Find where the given text appears and provide that cell's center as [X, Y] coordinate. 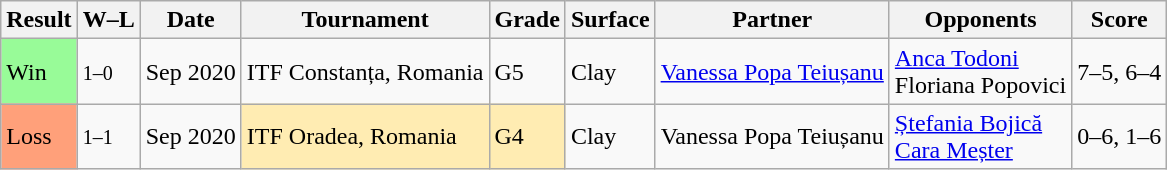
Tournament [365, 20]
Grade [527, 20]
Surface [610, 20]
Date [190, 20]
W–L [108, 20]
Score [1120, 20]
0–6, 1–6 [1120, 136]
G4 [527, 136]
1–0 [108, 72]
Result [39, 20]
Loss [39, 136]
Ștefania Bojică Cara Meșter [980, 136]
G5 [527, 72]
ITF Oradea, Romania [365, 136]
Anca Todoni Floriana Popovici [980, 72]
Partner [772, 20]
1–1 [108, 136]
ITF Constanța, Romania [365, 72]
7–5, 6–4 [1120, 72]
Win [39, 72]
Opponents [980, 20]
